Identify which cell holds the provided text, then report its (x, y) central coordinate. 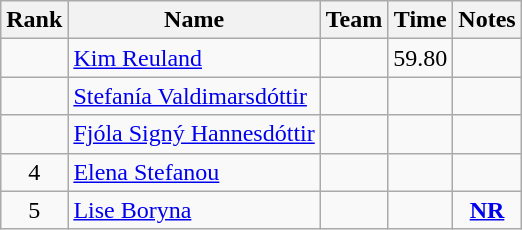
NR (487, 210)
Name (194, 20)
Kim Reuland (194, 58)
Team (354, 20)
4 (34, 172)
Lise Boryna (194, 210)
Rank (34, 20)
5 (34, 210)
Notes (487, 20)
Fjóla Signý Hannesdóttir (194, 134)
Stefanía Valdimarsdóttir (194, 96)
Time (420, 20)
Elena Stefanou (194, 172)
59.80 (420, 58)
